Extract the [x, y] coordinate from the center of the cell holding the provided text.  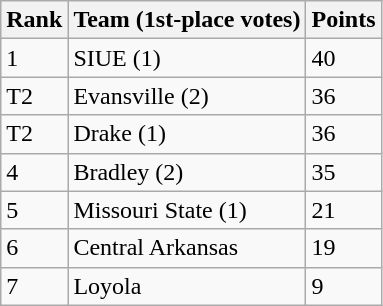
Loyola [187, 286]
Evansville (2) [187, 96]
Drake (1) [187, 134]
7 [34, 286]
4 [34, 172]
Central Arkansas [187, 248]
Missouri State (1) [187, 210]
19 [344, 248]
21 [344, 210]
9 [344, 286]
SIUE (1) [187, 58]
Bradley (2) [187, 172]
Points [344, 20]
40 [344, 58]
Team (1st-place votes) [187, 20]
Rank [34, 20]
5 [34, 210]
6 [34, 248]
35 [344, 172]
1 [34, 58]
